Search for the cell housing the specified text and yield its (X, Y) center coordinate. 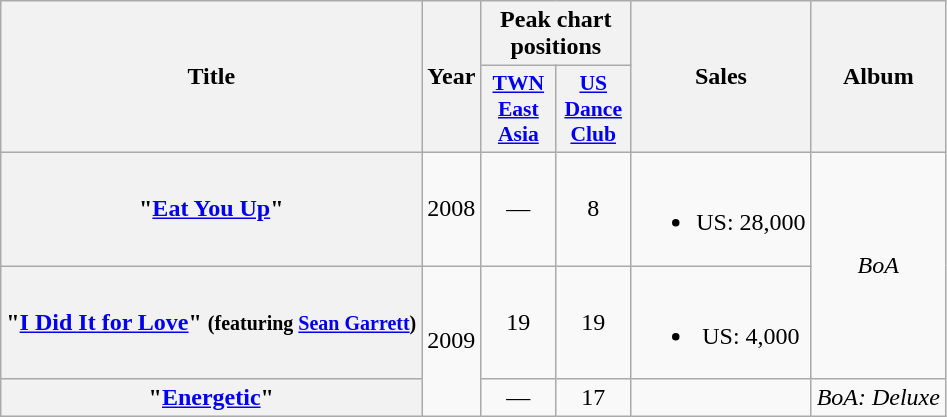
"I Did It for Love" (featuring Sean Garrett) (212, 322)
17 (594, 398)
Year (452, 77)
Title (212, 77)
US: 28,000 (721, 208)
Peak chart positions (556, 34)
8 (594, 208)
US: 4,000 (721, 322)
2008 (452, 208)
Sales (721, 77)
2009 (452, 342)
BoA: Deluxe (878, 398)
"Energetic" (212, 398)
TWN East Asia (518, 110)
US Dance Club (594, 110)
Album (878, 77)
"Eat You Up" (212, 208)
BoA (878, 265)
